Detect which cell encompasses the target text, then output its (x, y) center coordinate. 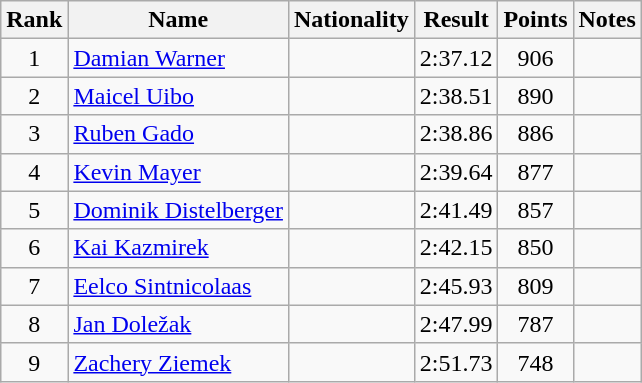
2:47.99 (456, 324)
890 (536, 96)
7 (34, 286)
Zachery Ziemek (178, 362)
2:37.12 (456, 58)
2:41.49 (456, 210)
Jan Doležak (178, 324)
3 (34, 134)
886 (536, 134)
Eelco Sintnicolaas (178, 286)
Damian Warner (178, 58)
2:39.64 (456, 172)
2:38.86 (456, 134)
877 (536, 172)
9 (34, 362)
2:45.93 (456, 286)
809 (536, 286)
6 (34, 248)
Nationality (351, 20)
748 (536, 362)
Ruben Gado (178, 134)
Dominik Distelberger (178, 210)
787 (536, 324)
8 (34, 324)
2:38.51 (456, 96)
Notes (607, 20)
5 (34, 210)
Result (456, 20)
Name (178, 20)
850 (536, 248)
2 (34, 96)
Kai Kazmirek (178, 248)
Kevin Mayer (178, 172)
2:42.15 (456, 248)
Rank (34, 20)
906 (536, 58)
1 (34, 58)
Points (536, 20)
2:51.73 (456, 362)
4 (34, 172)
Maicel Uibo (178, 96)
857 (536, 210)
